Provide the (X, Y) coordinate of the cell's center where the given text is located.  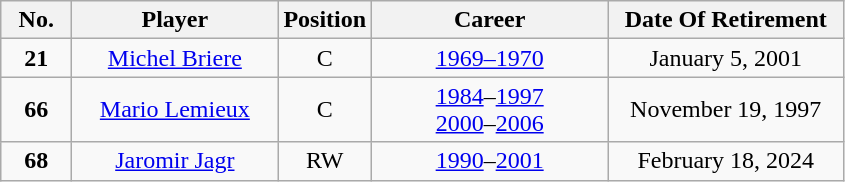
66 (36, 110)
Career (490, 20)
No. (36, 20)
Date Of Retirement (726, 20)
RW (325, 161)
Michel Briere (175, 58)
Jaromir Jagr (175, 161)
November 19, 1997 (726, 110)
21 (36, 58)
1969–1970 (490, 58)
January 5, 2001 (726, 58)
1990–2001 (490, 161)
Position (325, 20)
Player (175, 20)
68 (36, 161)
February 18, 2024 (726, 161)
1984–19972000–2006 (490, 110)
Mario Lemieux (175, 110)
